Detect which cell encompasses the target text, then output its (x, y) center coordinate. 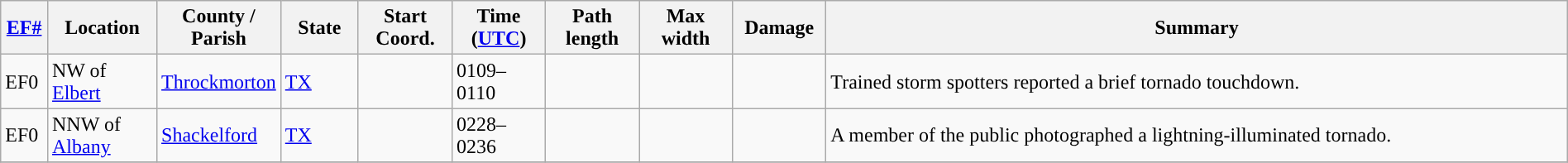
NNW of Albany (102, 136)
0109–0110 (500, 81)
Time (UTC) (500, 28)
State (319, 28)
EF# (25, 28)
Summary (1197, 28)
County / Parish (219, 28)
Path length (592, 28)
Throckmorton (219, 81)
Max width (686, 28)
0228–0236 (500, 136)
Damage (779, 28)
Start Coord. (405, 28)
A member of the public photographed a lightning-illuminated tornado. (1197, 136)
Location (102, 28)
Trained storm spotters reported a brief tornado touchdown. (1197, 81)
Shackelford (219, 136)
NW of Elbert (102, 81)
